Identify which cell holds the provided text, then report its (X, Y) central coordinate. 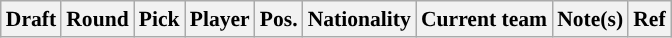
Pick (160, 19)
Round (98, 19)
Ref (649, 19)
Note(s) (590, 19)
Pos. (279, 19)
Draft (31, 19)
Player (220, 19)
Nationality (360, 19)
Current team (484, 19)
